Capture the cell that displays the provided text and extract its (x, y) central coordinate. 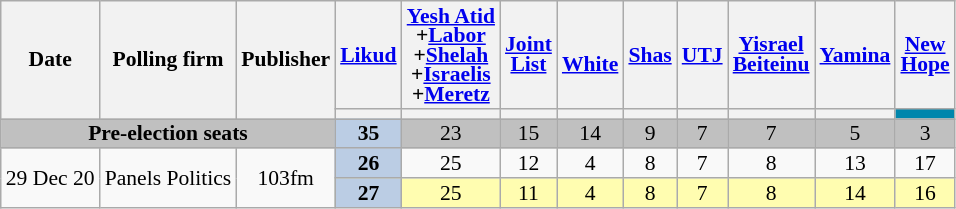
29 Dec 20 (50, 178)
103fm (286, 178)
Date (50, 60)
16 (924, 193)
27 (368, 193)
Yesh Atid+Labor+Shelah+Israelis+Meretz (451, 55)
Panels Politics (168, 178)
11 (528, 193)
NewHope (924, 55)
5 (856, 134)
26 (368, 164)
Pre-election seats (168, 134)
YisraelBeiteinu (772, 55)
17 (924, 164)
23 (451, 134)
3 (924, 134)
12 (528, 164)
Yamina (856, 55)
UTJ (702, 55)
JointList (528, 55)
13 (856, 164)
Shas (650, 55)
White (590, 55)
Likud (368, 55)
15 (528, 134)
Publisher (286, 60)
35 (368, 134)
9 (650, 134)
Polling firm (168, 60)
